Detect which cell encompasses the target text, then output its [X, Y] center coordinate. 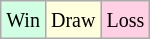
Win [24, 20]
Loss [126, 20]
Draw [72, 20]
